Return the [X, Y] coordinate for the center point of the cell that contains the specified text.  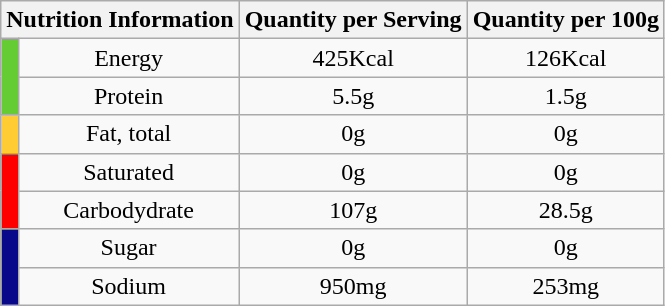
126Kcal [566, 58]
Energy [128, 58]
Saturated [128, 172]
5.5g [353, 96]
Sugar [128, 248]
425Kcal [353, 58]
1.5g [566, 96]
950mg [353, 286]
Sodium [128, 286]
28.5g [566, 210]
Quantity per Serving [353, 20]
Carbodydrate [128, 210]
Fat, total [128, 134]
Quantity per 100g [566, 20]
253mg [566, 286]
Nutrition Information [120, 20]
Protein [128, 96]
107g [353, 210]
